Search for the cell housing the specified text and yield its [X, Y] center coordinate. 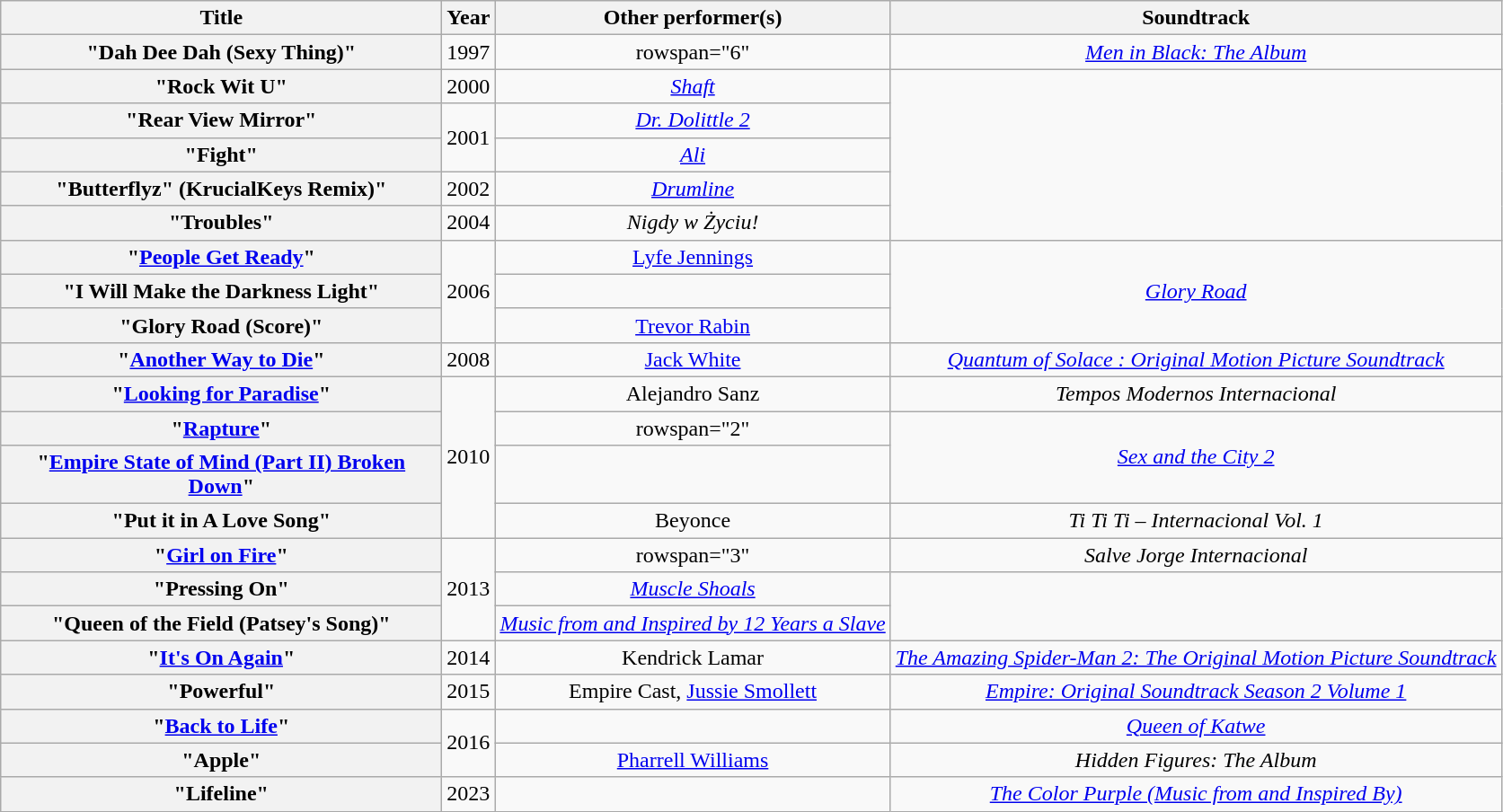
Tempos Modernos Internacional [1196, 393]
Muscle Shoals [693, 589]
2013 [469, 589]
2014 [469, 658]
Hidden Figures: The Album [1196, 760]
The Amazing Spider-Man 2: The Original Motion Picture Soundtrack [1196, 658]
Dr. Dolittle 2 [693, 120]
2004 [469, 223]
"Empire State of Mind (Part II) Broken Down" [221, 474]
Jack White [693, 359]
"Queen of the Field (Patsey's Song)" [221, 623]
Alejandro Sanz [693, 393]
Quantum of Solace : Original Motion Picture Soundtrack [1196, 359]
"Troubles" [221, 223]
Kendrick Lamar [693, 658]
2010 [469, 456]
"Rear View Mirror" [221, 120]
Salve Jorge Internacional [1196, 555]
"Back to Life" [221, 726]
2001 [469, 137]
"Put it in A Love Song" [221, 521]
Drumline [693, 189]
Lyfe Jennings [693, 257]
Music from and Inspired by 12 Years a Slave [693, 623]
rowspan="2" [693, 428]
"Butterflyz" (KrucialKeys Remix)" [221, 189]
rowspan="6" [693, 52]
Men in Black: The Album [1196, 52]
2006 [469, 291]
2015 [469, 692]
Empire: Original Soundtrack Season 2 Volume 1 [1196, 692]
Year [469, 18]
Pharrell Williams [693, 760]
2023 [469, 794]
"Looking for Paradise" [221, 393]
Sex and the City 2 [1196, 458]
"Dah Dee Dah (Sexy Thing)" [221, 52]
Queen of Katwe [1196, 726]
The Color Purple (Music from and Inspired By) [1196, 794]
"Rapture" [221, 428]
rowspan="3" [693, 555]
Beyonce [693, 521]
Trevor Rabin [693, 325]
Nigdy w Życiu! [693, 223]
"Rock Wit U" [221, 86]
2002 [469, 189]
1997 [469, 52]
"Pressing On" [221, 589]
"Fight" [221, 154]
2008 [469, 359]
"Girl on Fire" [221, 555]
"Glory Road (Score)" [221, 325]
2016 [469, 743]
Other performer(s) [693, 18]
"Apple" [221, 760]
Soundtrack [1196, 18]
Empire Cast, Jussie Smollett [693, 692]
Glory Road [1196, 291]
"Powerful" [221, 692]
"I Will Make the Darkness Light" [221, 291]
"People Get Ready" [221, 257]
"Lifeline" [221, 794]
"Another Way to Die" [221, 359]
Shaft [693, 86]
2000 [469, 86]
"It's On Again" [221, 658]
Ali [693, 154]
Title [221, 18]
Ti Ti Ti – Internacional Vol. 1 [1196, 521]
